Search for the cell housing the specified text and yield its [X, Y] center coordinate. 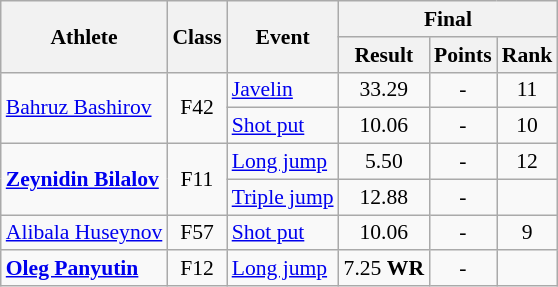
12 [528, 162]
F57 [196, 233]
Athlete [84, 36]
Bahruz Bashirov [84, 108]
F42 [196, 108]
Points [463, 55]
Alibala Huseynov [84, 233]
12.88 [384, 197]
10 [528, 126]
Rank [528, 55]
Zeynidin Bilalov [84, 180]
7.25 WR [384, 269]
F11 [196, 180]
11 [528, 90]
Event [283, 36]
Result [384, 55]
Final [448, 19]
Oleg Panyutin [84, 269]
33.29 [384, 90]
5.50 [384, 162]
Class [196, 36]
Triple jump [283, 197]
F12 [196, 269]
Javelin [283, 90]
9 [528, 233]
